Identify which cell holds the provided text, then report its [x, y] central coordinate. 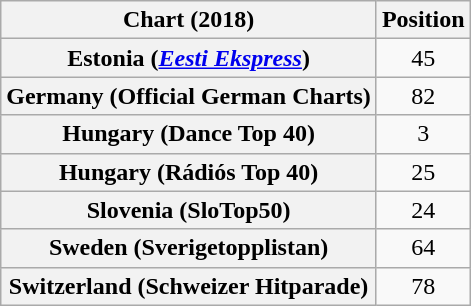
Estonia (Eesti Ekspress) [189, 58]
Position [423, 20]
Hungary (Rádiós Top 40) [189, 172]
78 [423, 286]
45 [423, 58]
Switzerland (Schweizer Hitparade) [189, 286]
Germany (Official German Charts) [189, 96]
Chart (2018) [189, 20]
24 [423, 210]
3 [423, 134]
Hungary (Dance Top 40) [189, 134]
Sweden (Sverigetopplistan) [189, 248]
25 [423, 172]
Slovenia (SloTop50) [189, 210]
82 [423, 96]
64 [423, 248]
